Search for the cell housing the specified text and yield its [x, y] center coordinate. 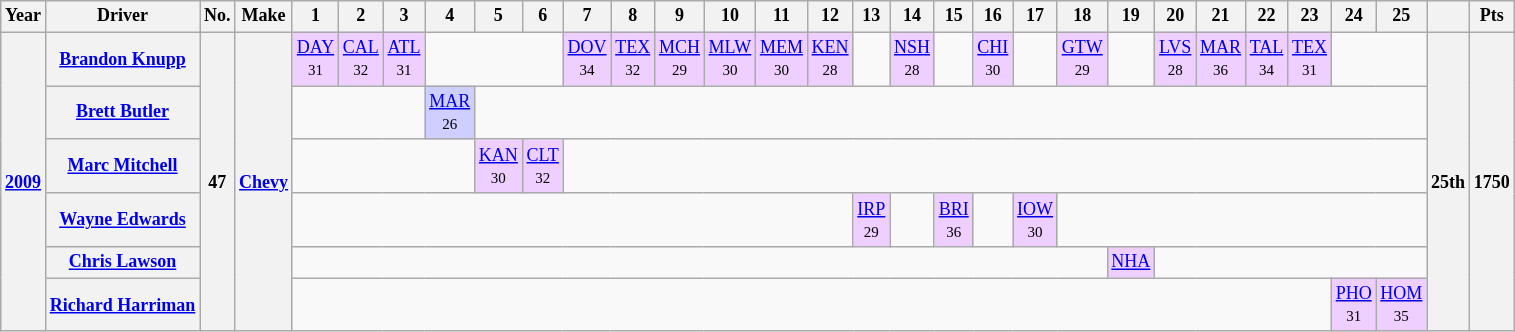
Year [24, 16]
KEN 28 [830, 59]
25th [1448, 182]
NHA [1131, 262]
1750 [1492, 182]
CAL 32 [360, 59]
TAL 34 [1266, 59]
PHO31 [1354, 305]
Make [264, 16]
23 [1310, 16]
IOW30 [1036, 220]
21 [1221, 16]
47 [218, 182]
20 [1176, 16]
GTW 29 [1082, 59]
MLW 30 [730, 59]
8 [633, 16]
25 [1402, 16]
11 [782, 16]
18 [1082, 16]
9 [680, 16]
IRP29 [872, 220]
MCH 29 [680, 59]
5 [499, 16]
MAR26 [450, 113]
NSH 28 [912, 59]
Richard Harriman [122, 305]
HOM35 [1402, 305]
No. [218, 16]
14 [912, 16]
22 [1266, 16]
4 [450, 16]
KAN30 [499, 166]
1 [315, 16]
LVS 28 [1176, 59]
12 [830, 16]
19 [1131, 16]
DAY 31 [315, 59]
DOV 34 [587, 59]
TEX 32 [633, 59]
3 [404, 16]
Brett Butler [122, 113]
17 [1036, 16]
7 [587, 16]
Wayne Edwards [122, 220]
BRI36 [954, 220]
CLT32 [542, 166]
Marc Mitchell [122, 166]
15 [954, 16]
ATL 31 [404, 59]
13 [872, 16]
Driver [122, 16]
MEM 30 [782, 59]
10 [730, 16]
2009 [24, 182]
Pts [1492, 16]
2 [360, 16]
CHI 30 [993, 59]
MAR 36 [1221, 59]
24 [1354, 16]
Brandon Knupp [122, 59]
6 [542, 16]
16 [993, 16]
Chris Lawson [122, 262]
Chevy [264, 182]
TEX 31 [1310, 59]
